Find where the given text appears and provide that cell's center as (X, Y) coordinate. 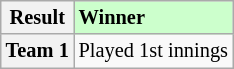
Played 1st innings (154, 51)
Result (38, 17)
Team 1 (38, 51)
Winner (154, 17)
